Identify which cell holds the provided text, then report its (X, Y) central coordinate. 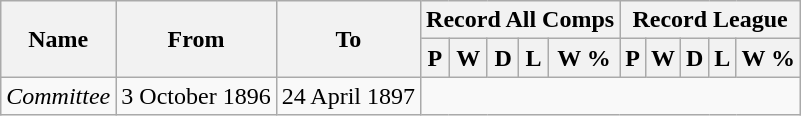
24 April 1897 (348, 96)
To (348, 39)
From (196, 39)
3 October 1896 (196, 96)
Name (58, 39)
Record League (710, 20)
Committee (58, 96)
Record All Comps (520, 20)
